Pinpoint the cell where the given text exists, returning its (x, y) midpoint coordinate. 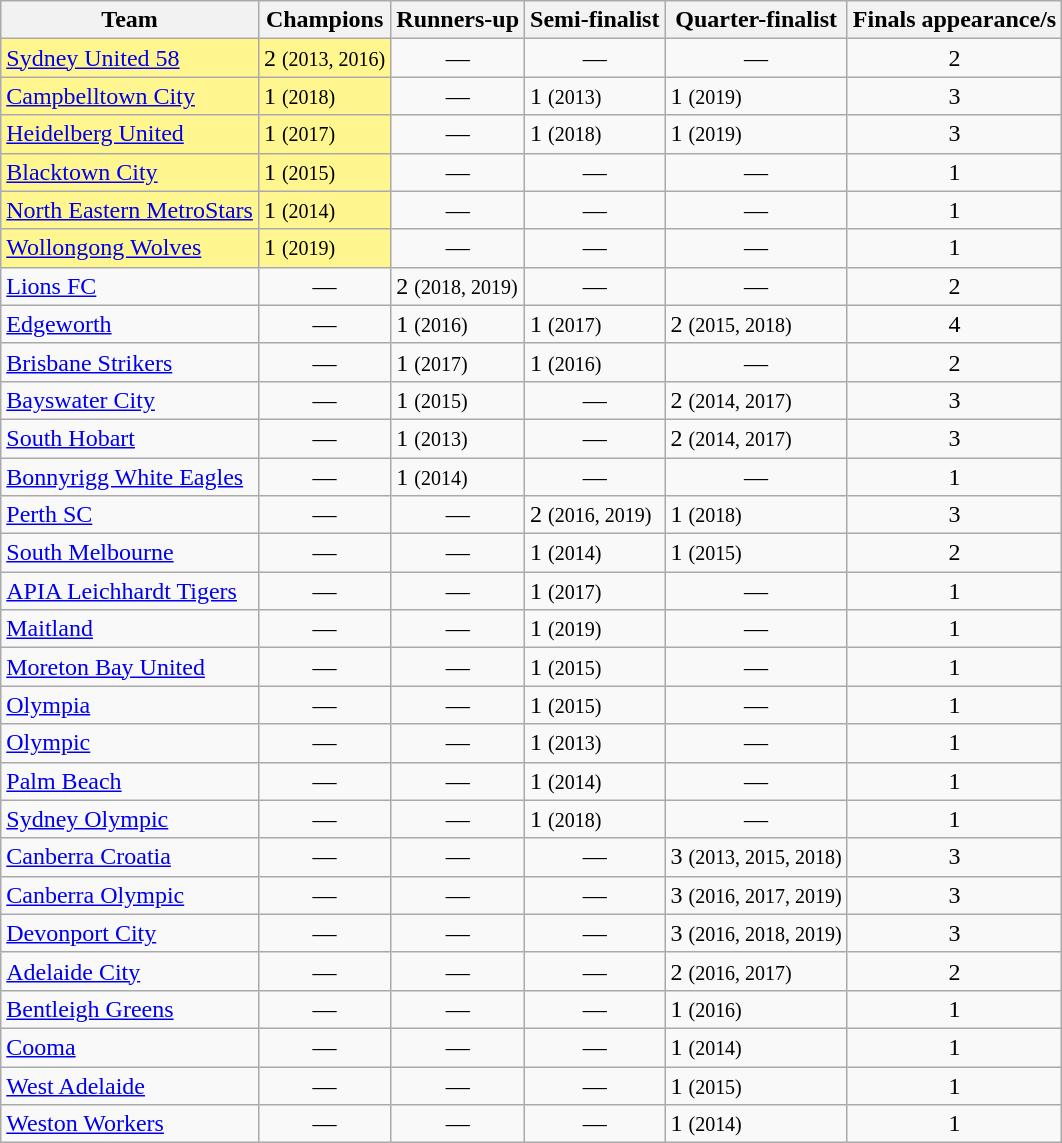
Maitland (130, 629)
Canberra Olympic (130, 895)
Bentleigh Greens (130, 1009)
3 (2016, 2017, 2019) (756, 895)
Edgeworth (130, 324)
3 (2016, 2018, 2019) (756, 933)
Olympia (130, 705)
Wollongong Wolves (130, 248)
Palm Beach (130, 781)
Runners-up (458, 20)
West Adelaide (130, 1085)
Heidelberg United (130, 134)
Campbelltown City (130, 96)
Semi-finalist (595, 20)
Cooma (130, 1047)
APIA Leichhardt Tigers (130, 591)
Finals appearance/s (954, 20)
Lions FC (130, 286)
Devonport City (130, 933)
Team (130, 20)
Brisbane Strikers (130, 362)
Bayswater City (130, 400)
Bonnyrigg White Eagles (130, 477)
2 (2016, 2019) (595, 515)
4 (954, 324)
Sydney Olympic (130, 819)
Canberra Croatia (130, 857)
South Melbourne (130, 553)
Adelaide City (130, 971)
2 (2016, 2017) (756, 971)
Blacktown City (130, 172)
2 (2013, 2016) (324, 58)
Perth SC (130, 515)
Champions (324, 20)
3 (2013, 2015, 2018) (756, 857)
Moreton Bay United (130, 667)
North Eastern MetroStars (130, 210)
Sydney United 58 (130, 58)
Olympic (130, 743)
Weston Workers (130, 1124)
2 (2018, 2019) (458, 286)
Quarter-finalist (756, 20)
2 (2015, 2018) (756, 324)
South Hobart (130, 438)
